From the cell containing the given text, extract its center point as (x, y) coordinate. 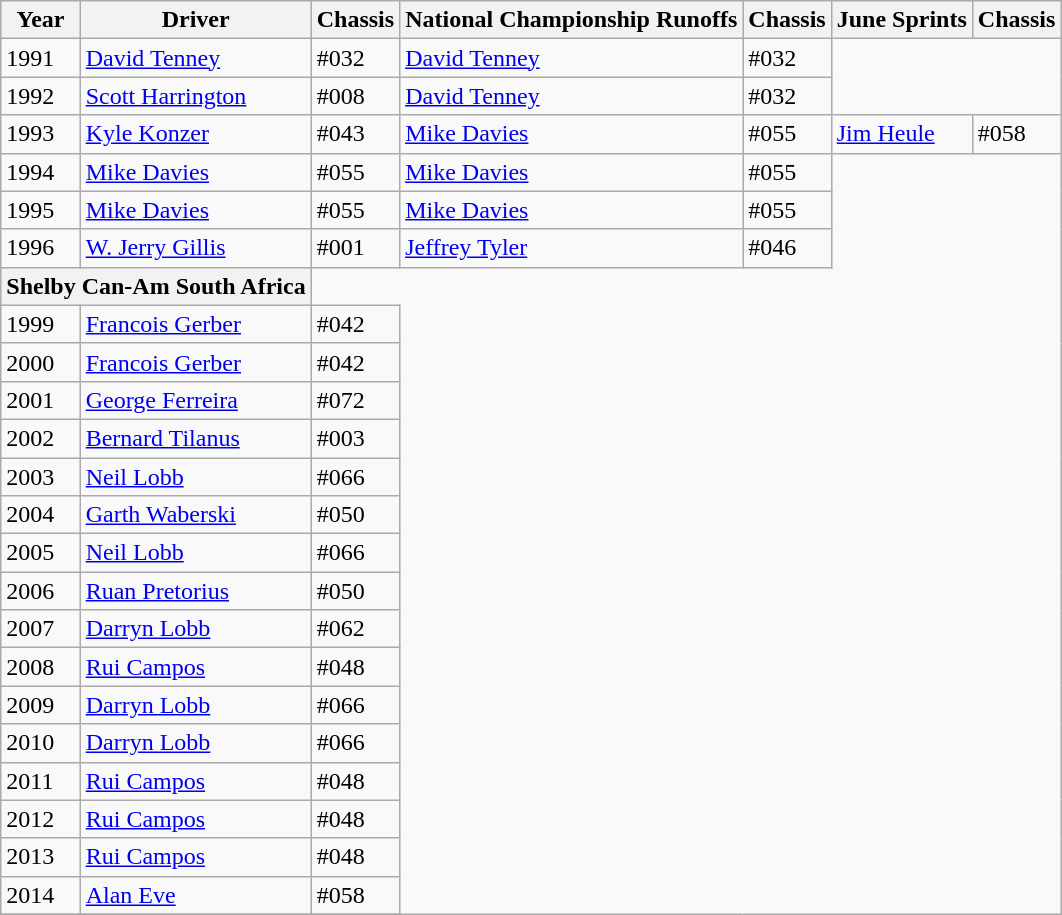
2001 (40, 400)
2005 (40, 553)
2004 (40, 515)
#072 (355, 400)
2013 (40, 857)
Year (40, 20)
National Championship Runoffs (572, 20)
1993 (40, 134)
1996 (40, 248)
#062 (355, 629)
2010 (40, 743)
2011 (40, 781)
Ruan Pretorius (196, 591)
2007 (40, 629)
Kyle Konzer (196, 134)
2014 (40, 895)
1994 (40, 172)
2008 (40, 667)
2003 (40, 477)
#001 (355, 248)
#008 (355, 96)
1995 (40, 210)
#003 (355, 438)
Jeffrey Tyler (572, 248)
Scott Harrington (196, 96)
Jim Heule (902, 134)
Shelby Can-Am South Africa (156, 286)
Alan Eve (196, 895)
1999 (40, 324)
2000 (40, 362)
1992 (40, 96)
#046 (787, 248)
Garth Waberski (196, 515)
2012 (40, 819)
1991 (40, 58)
June Sprints (902, 20)
2006 (40, 591)
Driver (196, 20)
2009 (40, 705)
W. Jerry Gillis (196, 248)
Bernard Tilanus (196, 438)
#043 (355, 134)
George Ferreira (196, 400)
2002 (40, 438)
